Pinpoint the cell where the given text exists, returning its (X, Y) midpoint coordinate. 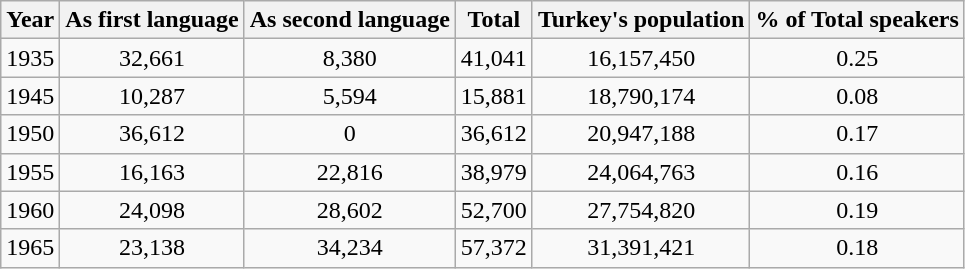
31,391,421 (641, 248)
5,594 (350, 96)
0.08 (857, 96)
0.19 (857, 210)
38,979 (494, 172)
0 (350, 134)
0.25 (857, 58)
24,064,763 (641, 172)
1965 (30, 248)
32,661 (152, 58)
0.18 (857, 248)
16,163 (152, 172)
Total (494, 20)
20,947,188 (641, 134)
18,790,174 (641, 96)
Year (30, 20)
1950 (30, 134)
16,157,450 (641, 58)
52,700 (494, 210)
1945 (30, 96)
As first language (152, 20)
22,816 (350, 172)
1960 (30, 210)
10,287 (152, 96)
28,602 (350, 210)
57,372 (494, 248)
As second language (350, 20)
27,754,820 (641, 210)
15,881 (494, 96)
34,234 (350, 248)
1955 (30, 172)
8,380 (350, 58)
23,138 (152, 248)
41,041 (494, 58)
Turkey's population (641, 20)
1935 (30, 58)
24,098 (152, 210)
0.16 (857, 172)
% of Total speakers (857, 20)
0.17 (857, 134)
